Determine the (x, y) coordinate at the center of the cell enclosing the given text.  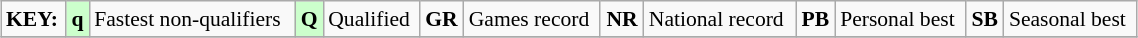
q (78, 19)
Personal best (900, 19)
Seasonal best (1070, 19)
NR (622, 19)
PB (816, 19)
Fastest non-qualifiers (192, 19)
Q (309, 19)
National record (720, 19)
GR (442, 19)
Qualified (371, 19)
KEY: (34, 19)
Games record (532, 19)
SB (985, 19)
